Identify which cell holds the provided text, then report its (x, y) central coordinate. 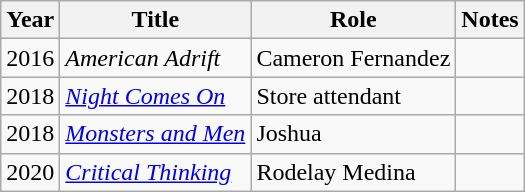
Notes (490, 20)
Cameron Fernandez (354, 58)
Monsters and Men (156, 134)
Critical Thinking (156, 172)
Title (156, 20)
Store attendant (354, 96)
Joshua (354, 134)
2016 (30, 58)
Role (354, 20)
Night Comes On (156, 96)
Year (30, 20)
American Adrift (156, 58)
2020 (30, 172)
Rodelay Medina (354, 172)
